For the text-containing cell, return its midpoint in [x, y] coordinate format. 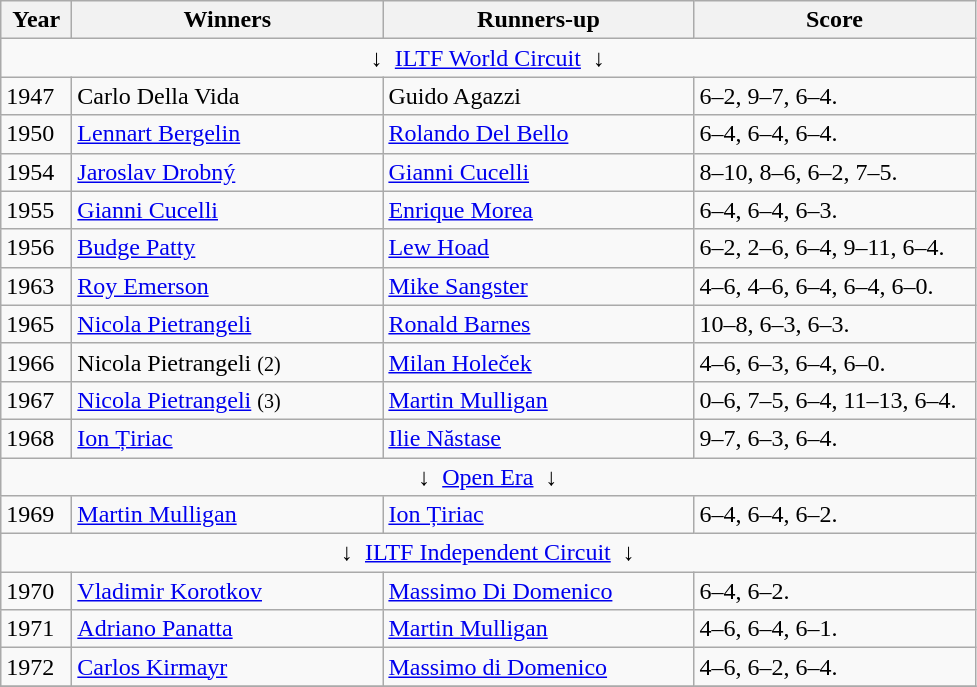
4–6, 6–2, 6–4. [834, 667]
6–4, 6–4, 6–2. [834, 515]
1969 [36, 515]
6–4, 6–4, 6–4. [834, 134]
1968 [36, 438]
Massimo di Domenico [538, 667]
1956 [36, 248]
6–2, 9–7, 6–4. [834, 96]
1950 [36, 134]
Lew Hoad [538, 248]
9–7, 6–3, 6–4. [834, 438]
4–6, 6–4, 6–1. [834, 629]
↓ ILTF World Circuit ↓ [488, 58]
Score [834, 20]
4–6, 6–3, 6–4, 6–0. [834, 362]
Ronald Barnes [538, 324]
Mike Sangster [538, 286]
Nicola Pietrangeli (2) [228, 362]
1963 [36, 286]
1955 [36, 210]
0–6, 7–5, 6–4, 11–13, 6–4. [834, 400]
1971 [36, 629]
Nicola Pietrangeli (3) [228, 400]
Guido Agazzi [538, 96]
6–2, 2–6, 6–4, 9–11, 6–4. [834, 248]
Milan Holeček [538, 362]
Budge Patty [228, 248]
↓ Open Era ↓ [488, 477]
Massimo Di Domenico [538, 591]
6–4, 6–2. [834, 591]
Rolando Del Bello [538, 134]
Lennart Bergelin [228, 134]
↓ ILTF Independent Circuit ↓ [488, 553]
Enrique Morea [538, 210]
Carlo Della Vida [228, 96]
1972 [36, 667]
Vladimir Korotkov [228, 591]
6–4, 6–4, 6–3. [834, 210]
8–10, 8–6, 6–2, 7–5. [834, 172]
1954 [36, 172]
1970 [36, 591]
Roy Emerson [228, 286]
Adriano Panatta [228, 629]
1965 [36, 324]
Winners [228, 20]
Jaroslav Drobný [228, 172]
Carlos Kirmayr [228, 667]
Runners-up [538, 20]
1967 [36, 400]
10–8, 6–3, 6–3. [834, 324]
Nicola Pietrangeli [228, 324]
4–6, 4–6, 6–4, 6–4, 6–0. [834, 286]
Ilie Năstase [538, 438]
Year [36, 20]
1966 [36, 362]
1947 [36, 96]
